Extract the (x, y) coordinate from the center of the cell holding the provided text.  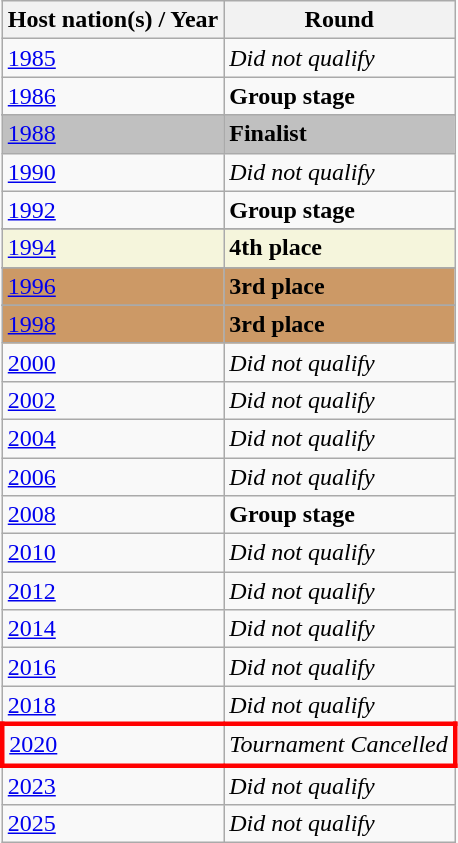
2023 (113, 785)
Round (340, 20)
2004 (113, 438)
2002 (113, 400)
4th place (340, 248)
1986 (113, 96)
Finalist (340, 134)
2012 (113, 591)
1985 (113, 58)
2025 (113, 824)
2018 (113, 705)
1996 (113, 286)
1998 (113, 324)
Host nation(s) / Year (113, 20)
1988 (113, 134)
2016 (113, 667)
1994 (113, 248)
2010 (113, 553)
2000 (113, 362)
2006 (113, 477)
2008 (113, 515)
1990 (113, 172)
Tournament Cancelled (340, 744)
1992 (113, 210)
2014 (113, 629)
2020 (113, 744)
